From the cell containing the given text, extract its center point as (X, Y) coordinate. 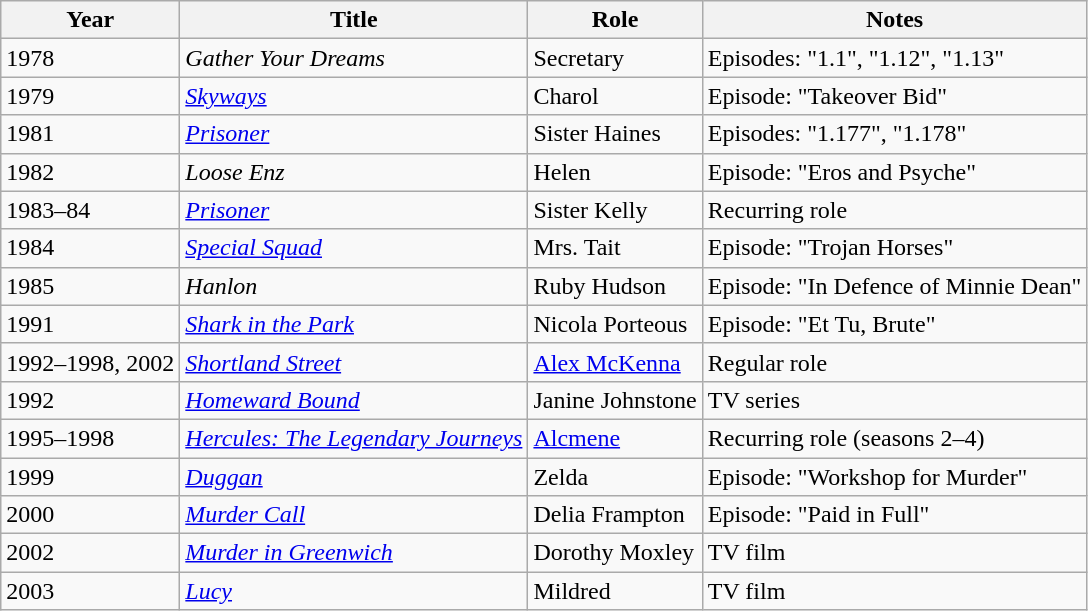
Helen (615, 172)
Hanlon (354, 286)
Dorothy Moxley (615, 553)
Episode: "Takeover Bid" (894, 96)
Delia Frampton (615, 515)
Gather Your Dreams (354, 58)
Alex McKenna (615, 362)
Loose Enz (354, 172)
Hercules: The Legendary Journeys (354, 438)
Episode: "Paid in Full" (894, 515)
Sister Kelly (615, 210)
Role (615, 20)
Zelda (615, 477)
1992 (90, 400)
1979 (90, 96)
Janine Johnstone (615, 400)
2002 (90, 553)
Episode: "Et Tu, Brute" (894, 324)
Ruby Hudson (615, 286)
TV series (894, 400)
Episode: "Eros and Psyche" (894, 172)
Shortland Street (354, 362)
1992–1998, 2002 (90, 362)
1999 (90, 477)
Murder in Greenwich (354, 553)
Nicola Porteous (615, 324)
1981 (90, 134)
Shark in the Park (354, 324)
Episodes: "1.1", "1.12", "1.13" (894, 58)
2003 (90, 591)
1978 (90, 58)
Duggan (354, 477)
Episode: "Workshop for Murder" (894, 477)
Special Squad (354, 248)
Mildred (615, 591)
Charol (615, 96)
Episode: "Trojan Horses" (894, 248)
Sister Haines (615, 134)
1995–1998 (90, 438)
1991 (90, 324)
Recurring role (seasons 2–4) (894, 438)
Title (354, 20)
Alcmene (615, 438)
Episodes: "1.177", "1.178" (894, 134)
1985 (90, 286)
Year (90, 20)
2000 (90, 515)
Episode: "In Defence of Minnie Dean" (894, 286)
Secretary (615, 58)
Notes (894, 20)
Murder Call (354, 515)
Skyways (354, 96)
Lucy (354, 591)
1984 (90, 248)
1982 (90, 172)
Regular role (894, 362)
Mrs. Tait (615, 248)
Homeward Bound (354, 400)
1983–84 (90, 210)
Recurring role (894, 210)
